Return [X, Y] of the center of cell containing provided text 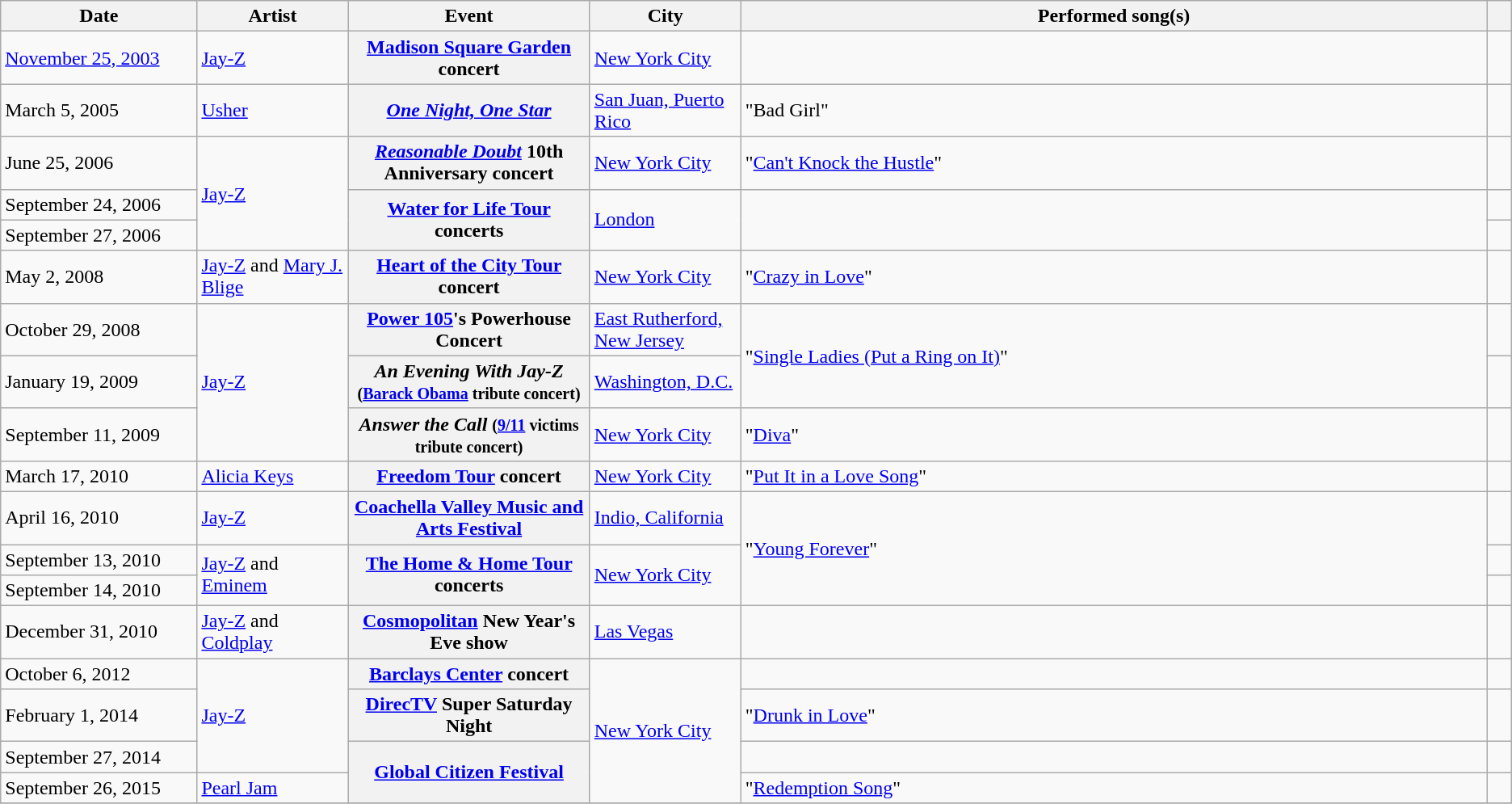
Alicia Keys [273, 476]
"Put It in a Love Song" [1114, 476]
One Night, One Star [468, 110]
San Juan, Puerto Rico [666, 110]
June 25, 2006 [99, 163]
September 24, 2006 [99, 204]
Date [99, 16]
Jay-Z and Coldplay [273, 632]
An Evening With Jay-Z (Barack Obama tribute concert) [468, 381]
Coachella Valley Music and Arts Festival [468, 517]
September 27, 2006 [99, 235]
September 11, 2009 [99, 435]
Artist [273, 16]
November 25, 2003 [99, 58]
"Crazy in Love" [1114, 276]
April 16, 2010 [99, 517]
Freedom Tour concert [468, 476]
"Single Ladies (Put a Ring on It)" [1114, 356]
"Redemption Song" [1114, 788]
Heart of the City Tour concert [468, 276]
Jay-Z and Mary J. Blige [273, 276]
May 2, 2008 [99, 276]
December 31, 2010 [99, 632]
East Rutherford, New Jersey [666, 330]
Performed song(s) [1114, 16]
Answer the Call (9/11 victims tribute concert) [468, 435]
Event [468, 16]
Water for Life Tour concerts [468, 220]
Jay-Z and Eminem [273, 575]
Usher [273, 110]
"Bad Girl" [1114, 110]
Washington, D.C. [666, 381]
September 14, 2010 [99, 591]
Power 105's Powerhouse Concert [468, 330]
DirecTV Super Saturday Night [468, 716]
Cosmopolitan New Year's Eve show [468, 632]
Madison Square Garden concert [468, 58]
Barclays Center concert [468, 674]
Pearl Jam [273, 788]
September 13, 2010 [99, 560]
"Can't Knock the Hustle" [1114, 163]
"Young Forever" [1114, 548]
October 6, 2012 [99, 674]
Global Citizen Festival [468, 772]
February 1, 2014 [99, 716]
The Home & Home Tour concerts [468, 575]
Indio, California [666, 517]
October 29, 2008 [99, 330]
"Diva" [1114, 435]
September 26, 2015 [99, 788]
"Drunk in Love" [1114, 716]
Reasonable Doubt 10th Anniversary concert [468, 163]
March 5, 2005 [99, 110]
London [666, 220]
September 27, 2014 [99, 757]
January 19, 2009 [99, 381]
March 17, 2010 [99, 476]
City [666, 16]
Las Vegas [666, 632]
